Search for the cell housing the specified text and yield its [X, Y] center coordinate. 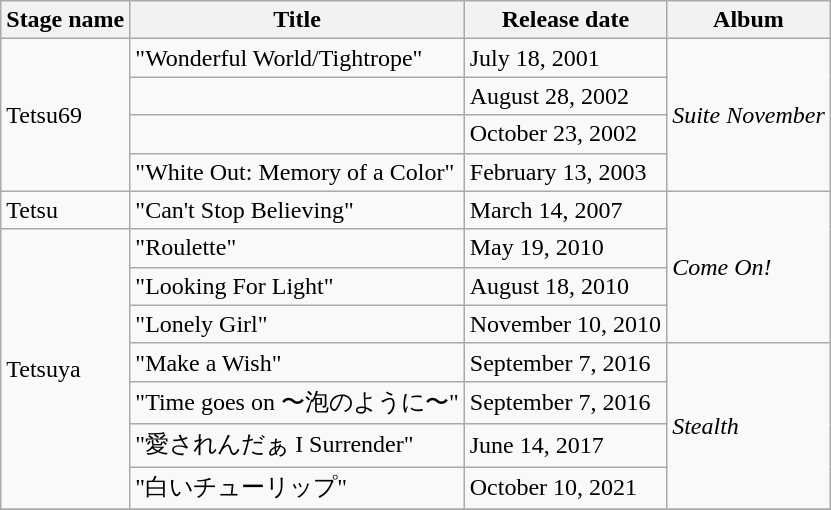
Tetsu [66, 210]
"Lonely Girl" [297, 324]
Stage name [66, 20]
Release date [565, 20]
August 28, 2002 [565, 96]
"Can't Stop Believing" [297, 210]
"Make a Wish" [297, 362]
Tetsu69 [66, 115]
July 18, 2001 [565, 58]
Album [749, 20]
March 14, 2007 [565, 210]
August 18, 2010 [565, 286]
"Roulette" [297, 248]
Suite November [749, 115]
Tetsuya [66, 369]
October 23, 2002 [565, 134]
Come On! [749, 267]
"Looking For Light" [297, 286]
October 10, 2021 [565, 488]
February 13, 2003 [565, 172]
"白いチューリップ" [297, 488]
May 19, 2010 [565, 248]
"Wonderful World/Tightrope" [297, 58]
"White Out: Memory of a Color" [297, 172]
"Time goes on 〜泡のように〜" [297, 402]
Title [297, 20]
November 10, 2010 [565, 324]
"愛されんだぁ I Surrender" [297, 446]
Stealth [749, 426]
June 14, 2017 [565, 446]
